For the text-containing cell, return its midpoint in (X, Y) coordinate format. 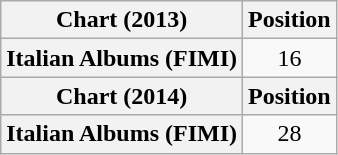
28 (290, 134)
Chart (2013) (122, 20)
Chart (2014) (122, 96)
16 (290, 58)
